From the cell containing the given text, extract its center point as [X, Y] coordinate. 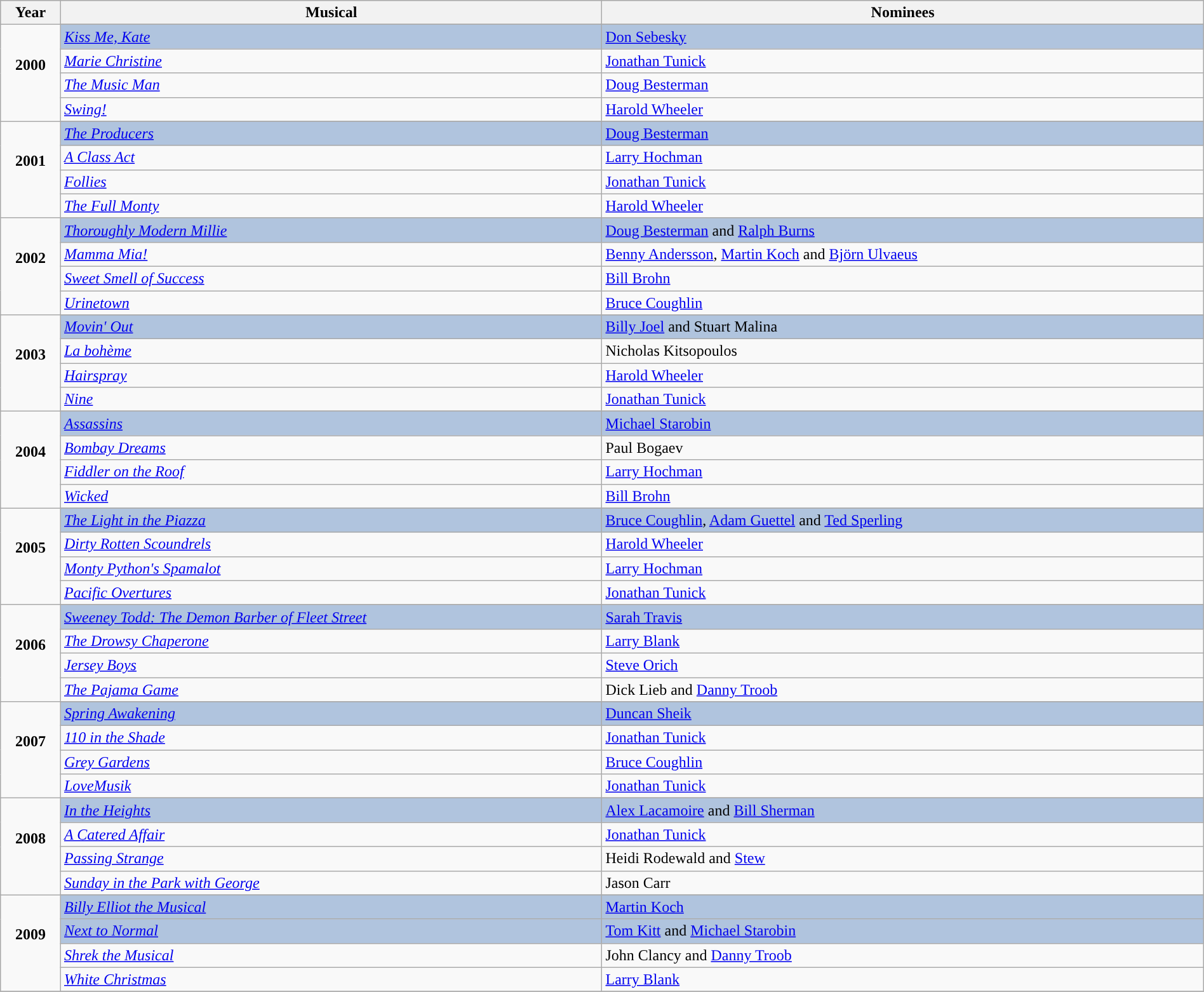
Jason Carr [903, 883]
The Pajama Game [331, 689]
The Producers [331, 133]
Billy Elliot the Musical [331, 907]
Sarah Travis [903, 617]
2005 [30, 556]
Grey Gardens [331, 762]
Billy Joel and Stuart Malina [903, 327]
A Catered Affair [331, 834]
Movin' Out [331, 327]
Wicked [331, 496]
The Light in the Piazza [331, 520]
Pacific Overtures [331, 593]
Assassins [331, 424]
In the Heights [331, 810]
La bohème [331, 351]
Marie Christine [331, 61]
Alex Lacamoire and Bill Sherman [903, 810]
Swing! [331, 109]
Steve Orich [903, 665]
2004 [30, 460]
2000 [30, 73]
Nominees [903, 13]
Musical [331, 13]
Urinetown [331, 303]
Doug Besterman and Ralph Burns [903, 230]
2006 [30, 653]
Bombay Dreams [331, 448]
2003 [30, 363]
Passing Strange [331, 859]
Shrek the Musical [331, 955]
2001 [30, 170]
Paul Bogaev [903, 448]
Fiddler on the Roof [331, 472]
Sweeney Todd: The Demon Barber of Fleet Street [331, 617]
Sunday in the Park with George [331, 883]
Follies [331, 182]
John Clancy and Danny Troob [903, 955]
The Drowsy Chaperone [331, 641]
The Music Man [331, 85]
2002 [30, 266]
2008 [30, 847]
Kiss Me, Kate [331, 37]
Spring Awakening [331, 714]
Monty Python's Spamalot [331, 568]
Dick Lieb and Danny Troob [903, 689]
The Full Monty [331, 206]
Heidi Rodewald and Stew [903, 859]
White Christmas [331, 979]
Nine [331, 399]
110 in the Shade [331, 738]
Tom Kitt and Michael Starobin [903, 931]
Bruce Coughlin, Adam Guettel and Ted Sperling [903, 520]
Michael Starobin [903, 424]
A Class Act [331, 158]
Mamma Mia! [331, 254]
Jersey Boys [331, 665]
Nicholas Kitsopoulos [903, 351]
LoveMusik [331, 786]
Next to Normal [331, 931]
2007 [30, 750]
Thoroughly Modern Millie [331, 230]
Martin Koch [903, 907]
Benny Andersson, Martin Koch and Björn Ulvaeus [903, 254]
Year [30, 13]
Sweet Smell of Success [331, 278]
Dirty Rotten Scoundrels [331, 544]
Hairspray [331, 375]
2009 [30, 943]
Don Sebesky [903, 37]
Duncan Sheik [903, 714]
